Extract the [X, Y] coordinate from the center of the cell holding the provided text.  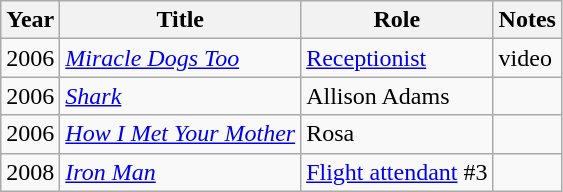
Shark [180, 96]
Flight attendant #3 [397, 172]
Role [397, 20]
Miracle Dogs Too [180, 58]
Allison Adams [397, 96]
Rosa [397, 134]
Title [180, 20]
Iron Man [180, 172]
Year [30, 20]
2008 [30, 172]
video [527, 58]
Receptionist [397, 58]
How I Met Your Mother [180, 134]
Notes [527, 20]
